Return the (x, y) coordinate for the center point of the cell that contains the specified text.  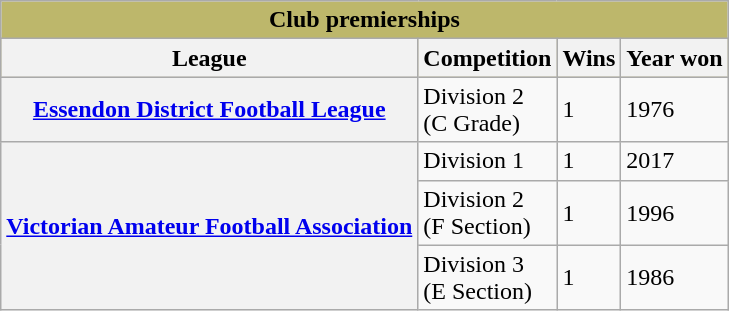
Competition (488, 58)
League (210, 58)
Club premierships (364, 20)
1976 (674, 110)
Wins (589, 58)
Year won (674, 58)
1986 (674, 278)
Essendon District Football League (210, 110)
Division 3(E Section) (488, 278)
Division 2(F Section) (488, 212)
Division 2(C Grade) (488, 110)
Victorian Amateur Football Association (210, 226)
1996 (674, 212)
Division 1 (488, 161)
2017 (674, 161)
